Output the [x, y] coordinate of the center of the cell containing the given text.  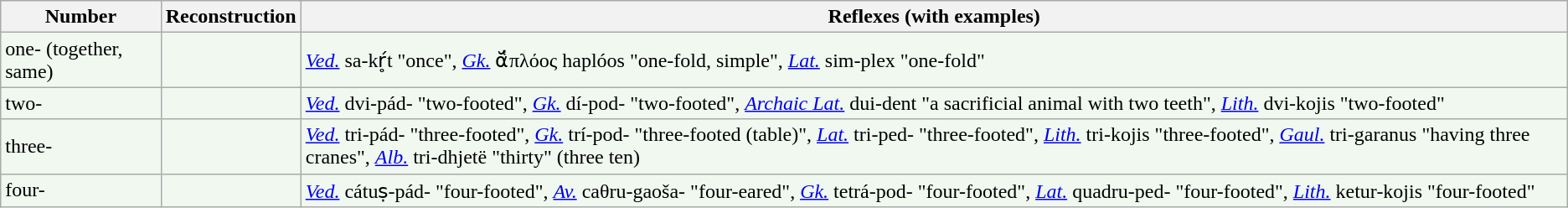
one- (together, same) [80, 60]
Ved. dvi-pád- "two-footed", Gk. dí-pod- "two-footed", Archaic Lat. dui-dent "a sacrificial animal with two teeth", Lith. dvi-kojis "two-footed" [934, 103]
Number [80, 17]
three- [80, 146]
two- [80, 103]
Reflexes (with examples) [934, 17]
Reconstruction [231, 17]
Ved. sa-kŕ̥t "once", Gk. ᾰ̔πλόος haplóos "one-fold, simple", Lat. sim-plex "one-fold" [934, 60]
four- [80, 190]
